Scan for the cell matching the given text and deliver its (x, y) coordinate at center. 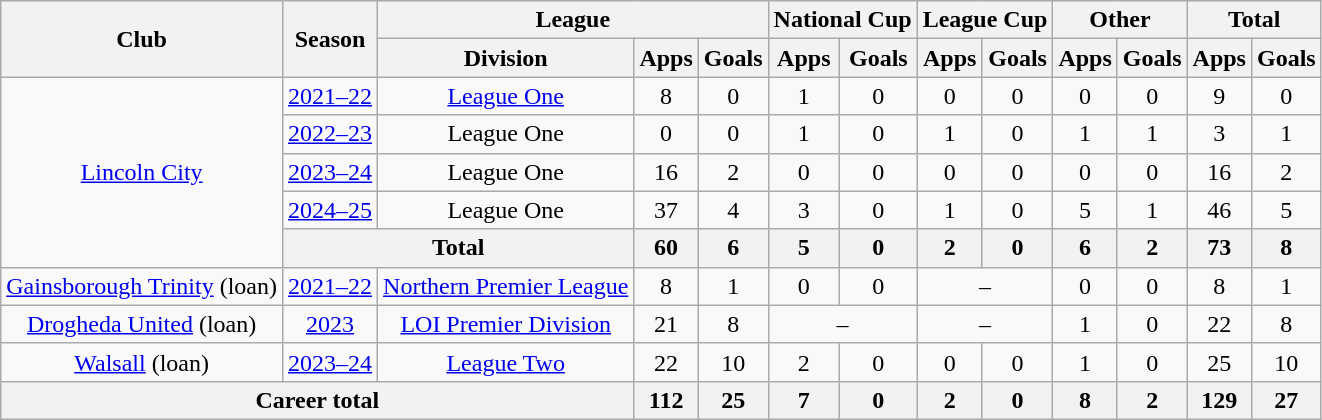
27 (1286, 400)
LOI Premier Division (506, 324)
Season (330, 39)
Lincoln City (142, 172)
Other (1120, 20)
37 (666, 210)
Drogheda United (loan) (142, 324)
2023 (330, 324)
2024–25 (330, 210)
Division (506, 58)
129 (1219, 400)
Northern Premier League (506, 286)
4 (733, 210)
9 (1219, 96)
112 (666, 400)
League (573, 20)
46 (1219, 210)
Walsall (loan) (142, 362)
Career total (318, 400)
2022–23 (330, 134)
League Cup (985, 20)
Club (142, 39)
Gainsborough Trinity (loan) (142, 286)
21 (666, 324)
National Cup (842, 20)
73 (1219, 248)
League Two (506, 362)
7 (804, 400)
60 (666, 248)
